Determine the (x, y) coordinate at the center of the cell enclosing the given text.  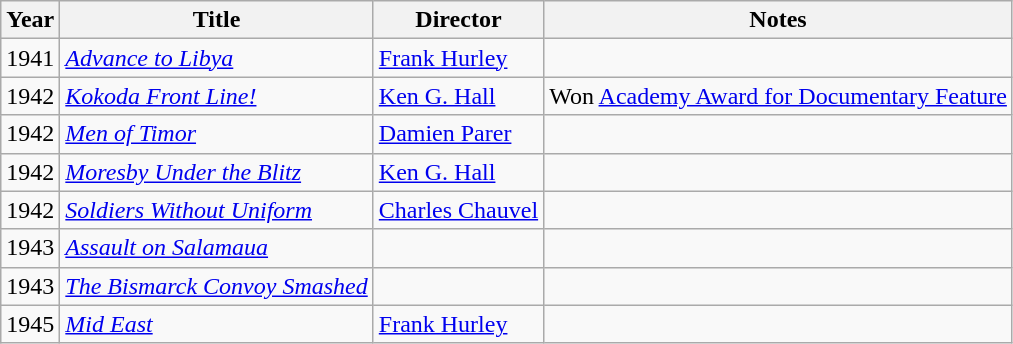
1941 (30, 58)
The Bismarck Convoy Smashed (216, 286)
Director (458, 20)
Year (30, 20)
Notes (778, 20)
Title (216, 20)
Won Academy Award for Documentary Feature (778, 96)
Charles Chauvel (458, 210)
Mid East (216, 324)
Advance to Libya (216, 58)
Men of Timor (216, 134)
1945 (30, 324)
Soldiers Without Uniform (216, 210)
Damien Parer (458, 134)
Kokoda Front Line! (216, 96)
Assault on Salamaua (216, 248)
Moresby Under the Blitz (216, 172)
